From the cell containing the given text, extract its center point as (X, Y) coordinate. 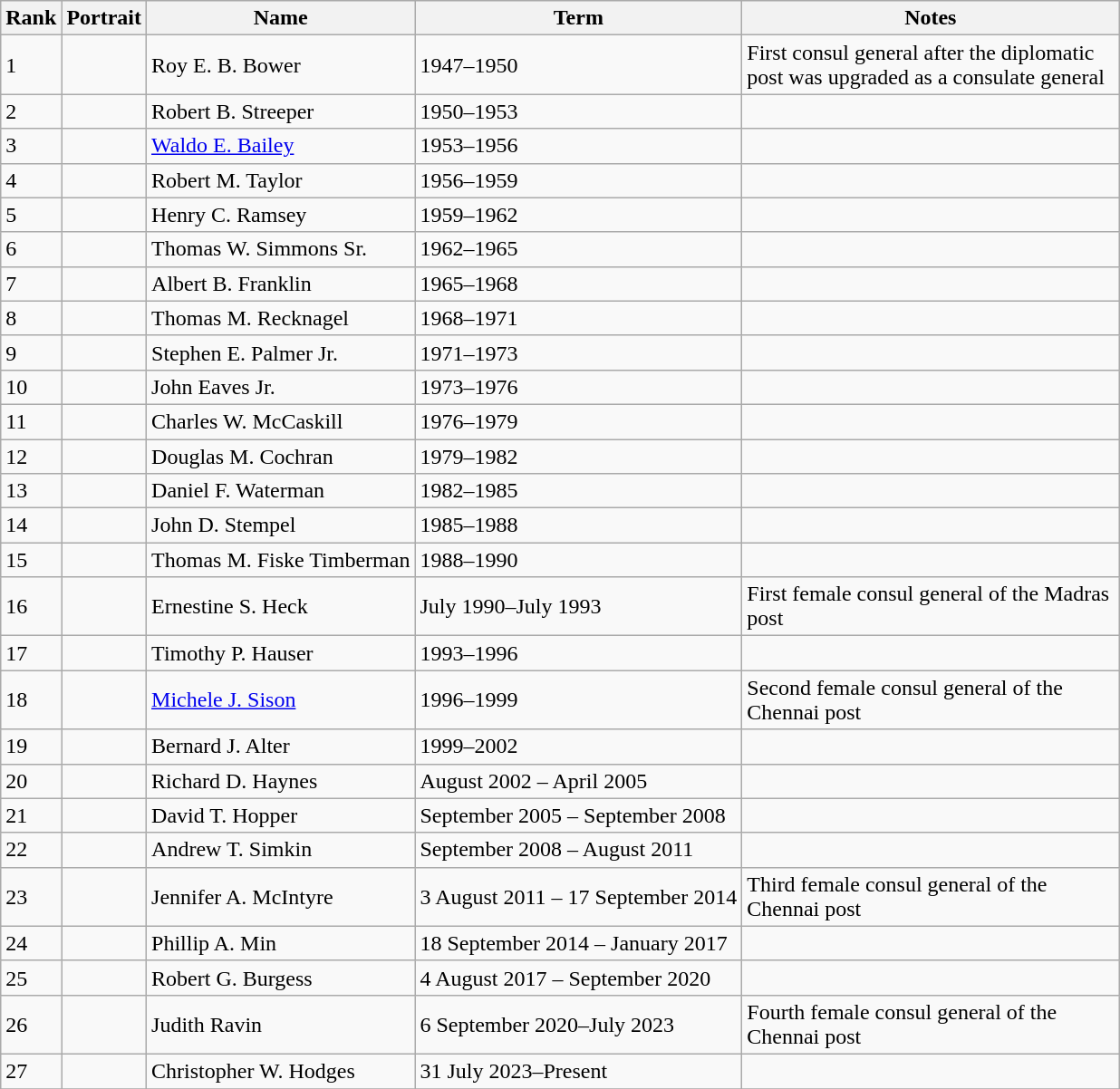
1999–2002 (578, 747)
1985–1988 (578, 525)
3 (31, 146)
Daniel F. Waterman (281, 491)
1959–1962 (578, 215)
12 (31, 456)
6 September 2020–July 2023 (578, 1024)
Ernestine S. Heck (281, 607)
1996–1999 (578, 699)
26 (31, 1024)
7 (31, 284)
Thomas M. Recknagel (281, 318)
1956–1959 (578, 180)
Waldo E. Bailey (281, 146)
20 (31, 781)
21 (31, 815)
Timothy P. Hauser (281, 653)
Jennifer A. McIntyre (281, 897)
1953–1956 (578, 146)
Bernard J. Alter (281, 747)
Robert G. Burgess (281, 978)
First female consul general of the Madras post (931, 607)
1971–1973 (578, 352)
Third female consul general of the Chennai post (931, 897)
1947–1950 (578, 65)
27 (31, 1071)
Roy E. B. Bower (281, 65)
Term (578, 18)
15 (31, 560)
Second female consul general of the Chennai post (931, 699)
Robert M. Taylor (281, 180)
Portrait (104, 18)
10 (31, 387)
31 July 2023–Present (578, 1071)
1962–1965 (578, 249)
3 August 2011 – 17 September 2014 (578, 897)
First consul general after the diplomatic post was upgraded as a consulate general (931, 65)
17 (31, 653)
September 2005 – September 2008 (578, 815)
August 2002 – April 2005 (578, 781)
16 (31, 607)
4 (31, 180)
1968–1971 (578, 318)
1982–1985 (578, 491)
Charles W. McCaskill (281, 421)
Thomas M. Fiske Timberman (281, 560)
6 (31, 249)
David T. Hopper (281, 815)
Henry C. Ramsey (281, 215)
Michele J. Sison (281, 699)
Phillip A. Min (281, 943)
9 (31, 352)
Judith Ravin (281, 1024)
24 (31, 943)
Douglas M. Cochran (281, 456)
1993–1996 (578, 653)
1979–1982 (578, 456)
Robert B. Streeper (281, 111)
18 September 2014 – January 2017 (578, 943)
Name (281, 18)
1976–1979 (578, 421)
25 (31, 978)
5 (31, 215)
Stephen E. Palmer Jr. (281, 352)
13 (31, 491)
11 (31, 421)
Thomas W. Simmons Sr. (281, 249)
September 2008 – August 2011 (578, 850)
Notes (931, 18)
8 (31, 318)
22 (31, 850)
Albert B. Franklin (281, 284)
Fourth female consul general of the Chennai post (931, 1024)
18 (31, 699)
1973–1976 (578, 387)
John D. Stempel (281, 525)
Rank (31, 18)
4 August 2017 – September 2020 (578, 978)
Andrew T. Simkin (281, 850)
23 (31, 897)
John Eaves Jr. (281, 387)
2 (31, 111)
19 (31, 747)
Christopher W. Hodges (281, 1071)
July 1990–July 1993 (578, 607)
Richard D. Haynes (281, 781)
1988–1990 (578, 560)
1 (31, 65)
1965–1968 (578, 284)
14 (31, 525)
1950–1953 (578, 111)
